For the text-containing cell, return its midpoint in (X, Y) coordinate format. 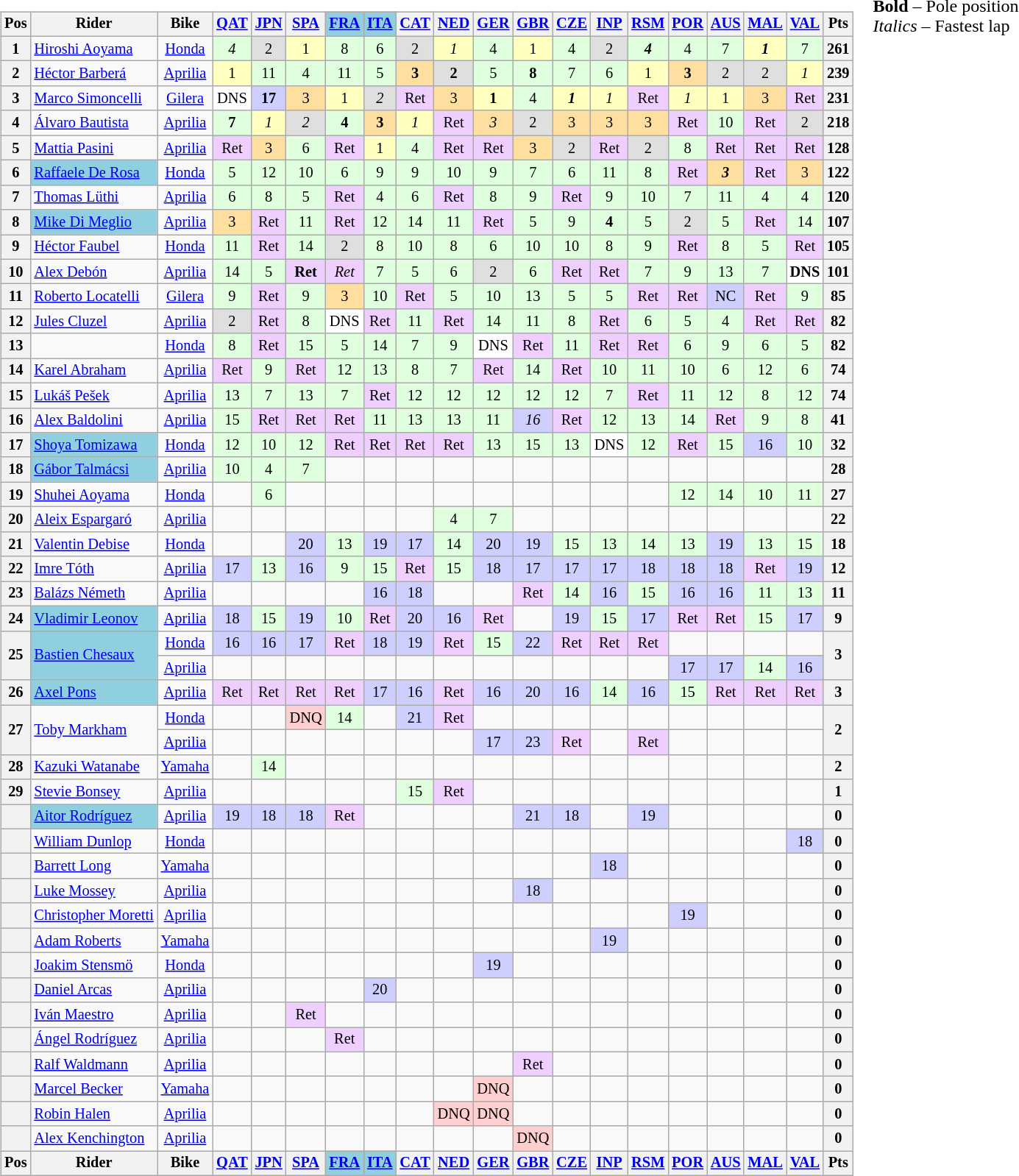
32 (838, 445)
Álvaro Bautista (93, 123)
Daniel Arcas (93, 990)
25 (15, 655)
Joakim Stensmö (93, 966)
Raffaele De Rosa (93, 173)
101 (838, 272)
Ángel Rodríguez (93, 1040)
Hiroshi Aoyama (93, 49)
Luke Mossey (93, 891)
Stevie Bonsey (93, 792)
William Dunlop (93, 841)
24 (15, 618)
Héctor Faubel (93, 247)
Bastien Chesaux (93, 655)
Valentin Debise (93, 544)
105 (838, 247)
239 (838, 74)
Ralf Waldmann (93, 1064)
29 (15, 792)
41 (838, 420)
Lukáš Pešek (93, 395)
120 (838, 197)
NC (725, 297)
Iván Maestro (93, 1015)
Marcel Becker (93, 1089)
Thomas Lüthi (93, 197)
122 (838, 173)
Robin Halen (93, 1114)
Christopher Moretti (93, 915)
Mike Di Meglio (93, 222)
Shoya Tomizawa (93, 445)
Kazuki Watanabe (93, 767)
261 (838, 49)
Héctor Barberá (93, 74)
Barrett Long (93, 866)
Karel Abraham (93, 371)
Shuhei Aoyama (93, 495)
Alex Baldolini (93, 420)
26 (15, 693)
Mattia Pasini (93, 148)
Imre Tóth (93, 569)
Adam Roberts (93, 941)
Balázs Németh (93, 594)
85 (838, 297)
Axel Pons (93, 693)
Roberto Locatelli (93, 297)
Aitor Rodríguez (93, 817)
Vladimir Leonov (93, 618)
Alex Kenchington (93, 1138)
107 (838, 222)
231 (838, 99)
Toby Markham (93, 730)
Gábor Talmácsi (93, 470)
Jules Cluzel (93, 322)
Aleix Espargaró (93, 520)
218 (838, 123)
128 (838, 148)
Alex Debón (93, 272)
Marco Simoncelli (93, 99)
